Return (x, y) of the center of cell containing provided text 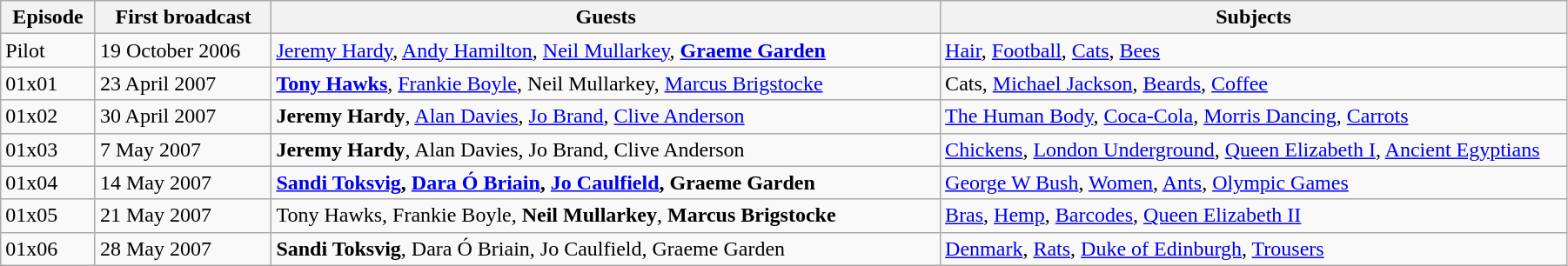
19 October 2006 (183, 50)
28 May 2007 (183, 249)
Bras, Hemp, Barcodes, Queen Elizabeth II (1254, 216)
Episode (49, 17)
George W Bush, Women, Ants, Olympic Games (1254, 183)
Guests (606, 17)
7 May 2007 (183, 150)
Cats, Michael Jackson, Beards, Coffee (1254, 83)
The Human Body, Coca-Cola, Morris Dancing, Carrots (1254, 116)
Subjects (1254, 17)
Pilot (49, 50)
01x04 (49, 183)
Hair, Football, Cats, Bees (1254, 50)
14 May 2007 (183, 183)
30 April 2007 (183, 116)
01x05 (49, 216)
Chickens, London Underground, Queen Elizabeth I, Ancient Egyptians (1254, 150)
First broadcast (183, 17)
23 April 2007 (183, 83)
Denmark, Rats, Duke of Edinburgh, Trousers (1254, 249)
01x03 (49, 150)
01x01 (49, 83)
01x02 (49, 116)
01x06 (49, 249)
Jeremy Hardy, Andy Hamilton, Neil Mullarkey, Graeme Garden (606, 50)
21 May 2007 (183, 216)
